Search for the cell housing the specified text and yield its [X, Y] center coordinate. 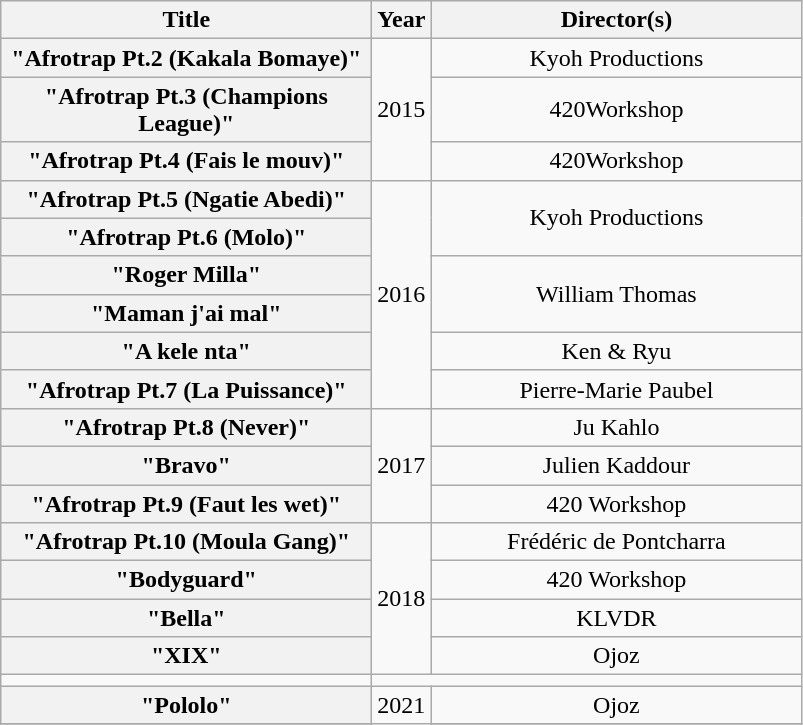
Year [402, 20]
2021 [402, 705]
Pierre-Marie Paubel [616, 389]
"Afrotrap Pt.6 (Molo)" [186, 237]
"Afrotrap Pt.3 (Champions League)" [186, 110]
Frédéric de Pontcharra [616, 542]
Ju Kahlo [616, 427]
William Thomas [616, 294]
"A kele nta" [186, 351]
"Pololo" [186, 705]
"Roger Milla" [186, 275]
2015 [402, 110]
"Bravo" [186, 465]
Director(s) [616, 20]
2018 [402, 599]
Title [186, 20]
2017 [402, 465]
"Maman j'ai mal" [186, 313]
"Afrotrap Pt.4 (Fais le mouv)" [186, 161]
KLVDR [616, 618]
"Afrotrap Pt.7 (La Puissance)" [186, 389]
"Afrotrap Pt.5 (Ngatie Abedi)" [186, 199]
"Afrotrap Pt.10 (Moula Gang)" [186, 542]
"Afrotrap Pt.9 (Faut les wet)" [186, 503]
"XIX" [186, 656]
2016 [402, 294]
"Bella" [186, 618]
"Bodyguard" [186, 580]
Ken & Ryu [616, 351]
"Afrotrap Pt.8 (Never)" [186, 427]
Julien Kaddour [616, 465]
"Afrotrap Pt.2 (Kakala Bomaye)" [186, 58]
